Extract the (X, Y) coordinate from the center of the cell holding the provided text.  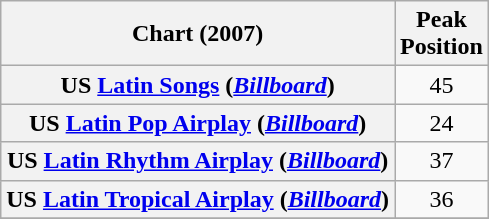
Chart (2007) (198, 34)
45 (442, 85)
US Latin Pop Airplay (Billboard) (198, 123)
US Latin Rhythm Airplay (Billboard) (198, 161)
24 (442, 123)
36 (442, 199)
37 (442, 161)
US Latin Tropical Airplay (Billboard) (198, 199)
US Latin Songs (Billboard) (198, 85)
Peak Position (442, 34)
